Find where the given text appears and provide that cell's center as [x, y] coordinate. 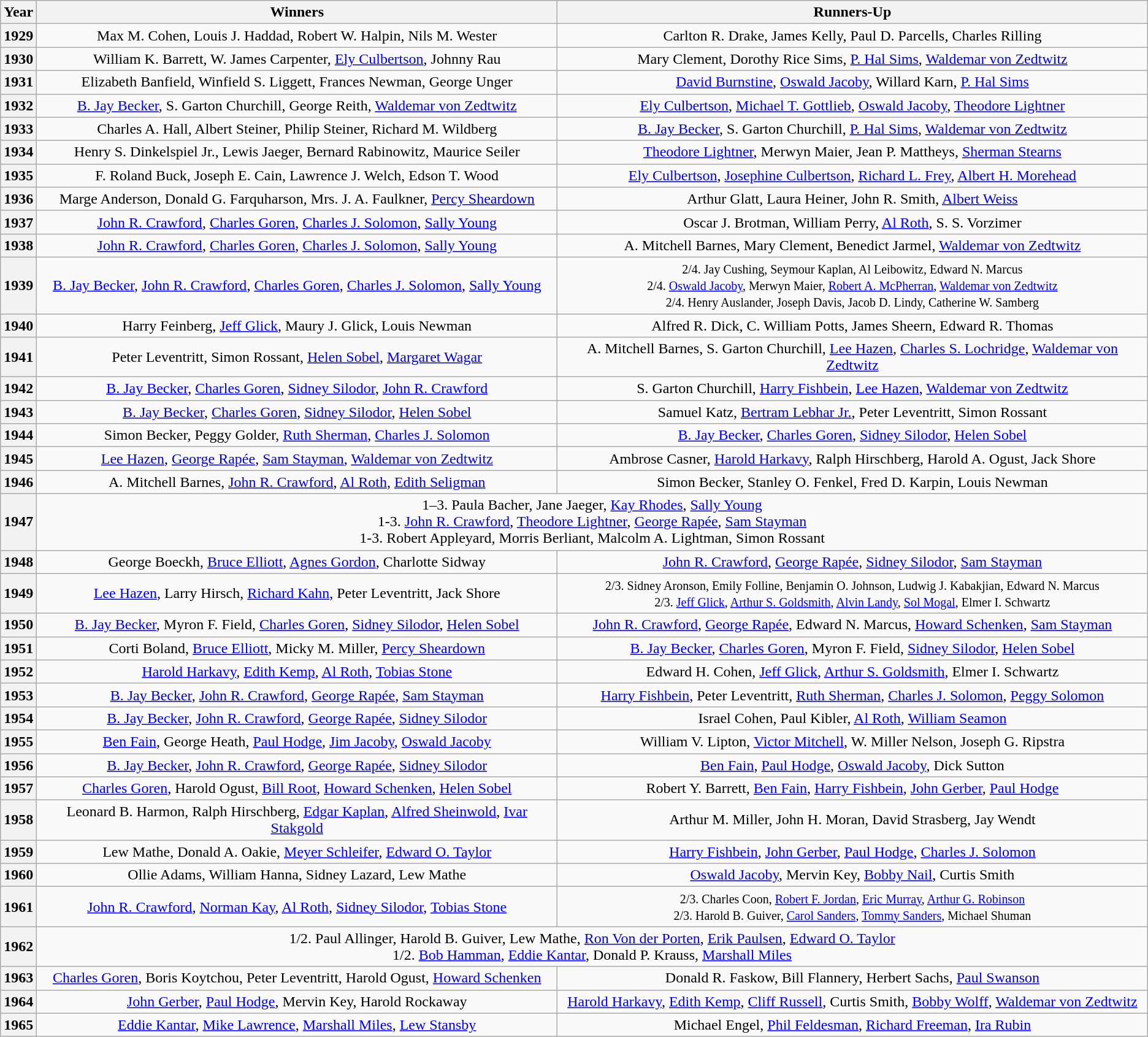
Harry Feinberg, Jeff Glick, Maury J. Glick, Louis Newman [297, 326]
1963 [18, 978]
1939 [18, 285]
William K. Barrett, W. James Carpenter, Ely Culbertson, Johnny Rau [297, 59]
Year [18, 12]
B. Jay Becker, Charles Goren, Sidney Silodor, John R. Crawford [297, 389]
Samuel Katz, Bertram Lebhar Jr., Peter Leventritt, Simon Rossant [852, 412]
Charles A. Hall, Albert Steiner, Philip Steiner, Richard M. Wildberg [297, 129]
1934 [18, 152]
B. Jay Becker, S. Garton Churchill, George Reith, Waldemar von Zedtwitz [297, 105]
Lee Hazen, Larry Hirsch, Richard Kahn, Peter Leventritt, Jack Shore [297, 594]
1958 [18, 821]
1936 [18, 199]
1951 [18, 648]
1953 [18, 695]
1962 [18, 947]
B. Jay Becker, Myron F. Field, Charles Goren, Sidney Silodor, Helen Sobel [297, 625]
John R. Crawford, George Rapée, Edward N. Marcus, Howard Schenken, Sam Stayman [852, 625]
Simon Becker, Stanley O. Fenkel, Fred D. Karpin, Louis Newman [852, 482]
1931 [18, 82]
John R. Crawford, Norman Kay, Al Roth, Sidney Silodor, Tobias Stone [297, 906]
Oscar J. Brotman, William Perry, Al Roth, S. S. Vorzimer [852, 222]
1949 [18, 594]
1932 [18, 105]
Carlton R. Drake, James Kelly, Paul D. Parcells, Charles Rilling [852, 36]
Harold Harkavy, Edith Kemp, Cliff Russell, Curtis Smith, Bobby Wolff, Waldemar von Zedtwitz [852, 1001]
1948 [18, 562]
Robert Y. Barrett, Ben Fain, Harry Fishbein, John Gerber, Paul Hodge [852, 789]
Alfred R. Dick, C. William Potts, James Sheern, Edward R. Thomas [852, 326]
George Boeckh, Bruce Elliott, Agnes Gordon, Charlotte Sidway [297, 562]
Edward H. Cohen, Jeff Glick, Arthur S. Goldsmith, Elmer I. Schwartz [852, 672]
Harry Fishbein, Peter Leventritt, Ruth Sherman, Charles J. Solomon, Peggy Solomon [852, 695]
A. Mitchell Barnes, S. Garton Churchill, Lee Hazen, Charles S. Lochridge, Waldemar von Zedtwitz [852, 357]
John Gerber, Paul Hodge, Mervin Key, Harold Rockaway [297, 1001]
1938 [18, 245]
Corti Boland, Bruce Elliott, Micky M. Miller, Percy Sheardown [297, 648]
Ben Fain, Paul Hodge, Oswald Jacoby, Dick Sutton [852, 765]
Ely Culbertson, Michael T. Gottlieb, Oswald Jacoby, Theodore Lightner [852, 105]
1930 [18, 59]
Michael Engel, Phil Feldesman, Richard Freeman, Ira Rubin [852, 1025]
Ambrose Casner, Harold Harkavy, Ralph Hirschberg, Harold A. Ogust, Jack Shore [852, 459]
1943 [18, 412]
B. Jay Becker, S. Garton Churchill, P. Hal Sims, Waldemar von Zedtwitz [852, 129]
A. Mitchell Barnes, John R. Crawford, Al Roth, Edith Seligman [297, 482]
1933 [18, 129]
1942 [18, 389]
1961 [18, 906]
Simon Becker, Peggy Golder, Ruth Sherman, Charles J. Solomon [297, 435]
1935 [18, 175]
1946 [18, 482]
B. Jay Becker, Charles Goren, Myron F. Field, Sidney Silodor, Helen Sobel [852, 648]
1959 [18, 852]
Peter Leventritt, Simon Rossant, Helen Sobel, Margaret Wagar [297, 357]
Charles Goren, Harold Ogust, Bill Root, Howard Schenken, Helen Sobel [297, 789]
1950 [18, 625]
Arthur Glatt, Laura Heiner, John R. Smith, Albert Weiss [852, 199]
Marge Anderson, Donald G. Farquharson, Mrs. J. A. Faulkner, Percy Sheardown [297, 199]
1956 [18, 765]
Lew Mathe, Donald A. Oakie, Meyer Schleifer, Edward O. Taylor [297, 852]
Theodore Lightner, Merwyn Maier, Jean P. Mattheys, Sherman Stearns [852, 152]
F. Roland Buck, Joseph E. Cain, Lawrence J. Welch, Edson T. Wood [297, 175]
1929 [18, 36]
Winners [297, 12]
Arthur M. Miller, John H. Moran, David Strasberg, Jay Wendt [852, 821]
2/3. Charles Coon, Robert F. Jordan, Eric Murray, Arthur G. Robinson 2/3. Harold B. Guiver, Carol Sanders, Tommy Sanders, Michael Shuman [852, 906]
1952 [18, 672]
Charles Goren, Boris Koytchou, Peter Leventritt, Harold Ogust, Howard Schenken [297, 978]
1965 [18, 1025]
1947 [18, 522]
Oswald Jacoby, Mervin Key, Bobby Nail, Curtis Smith [852, 875]
1964 [18, 1001]
Ben Fain, George Heath, Paul Hodge, Jim Jacoby, Oswald Jacoby [297, 741]
Harold Harkavy, Edith Kemp, Al Roth, Tobias Stone [297, 672]
1941 [18, 357]
1954 [18, 718]
1960 [18, 875]
Mary Clement, Dorothy Rice Sims, P. Hal Sims, Waldemar von Zedtwitz [852, 59]
Lee Hazen, George Rapée, Sam Stayman, Waldemar von Zedtwitz [297, 459]
Harry Fishbein, John Gerber, Paul Hodge, Charles J. Solomon [852, 852]
David Burnstine, Oswald Jacoby, Willard Karn, P. Hal Sims [852, 82]
Henry S. Dinkelspiel Jr., Lewis Jaeger, Bernard Rabinowitz, Maurice Seiler [297, 152]
A. Mitchell Barnes, Mary Clement, Benedict Jarmel, Waldemar von Zedtwitz [852, 245]
Donald R. Faskow, Bill Flannery, Herbert Sachs, Paul Swanson [852, 978]
1955 [18, 741]
Eddie Kantar, Mike Lawrence, Marshall Miles, Lew Stansby [297, 1025]
John R. Crawford, George Rapée, Sidney Silodor, Sam Stayman [852, 562]
1940 [18, 326]
Runners-Up [852, 12]
Max M. Cohen, Louis J. Haddad, Robert W. Halpin, Nils M. Wester [297, 36]
B. Jay Becker, John R. Crawford, Charles Goren, Charles J. Solomon, Sally Young [297, 285]
1957 [18, 789]
S. Garton Churchill, Harry Fishbein, Lee Hazen, Waldemar von Zedtwitz [852, 389]
Israel Cohen, Paul Kibler, Al Roth, William Seamon [852, 718]
B. Jay Becker, John R. Crawford, George Rapée, Sam Stayman [297, 695]
1937 [18, 222]
Elizabeth Banfield, Winfield S. Liggett, Frances Newman, George Unger [297, 82]
Ely Culbertson, Josephine Culbertson, Richard L. Frey, Albert H. Morehead [852, 175]
1945 [18, 459]
Ollie Adams, William Hanna, Sidney Lazard, Lew Mathe [297, 875]
1944 [18, 435]
Leonard B. Harmon, Ralph Hirschberg, Edgar Kaplan, Alfred Sheinwold, Ivar Stakgold [297, 821]
William V. Lipton, Victor Mitchell, W. Miller Nelson, Joseph G. Ripstra [852, 741]
